Scan for the cell matching the given text and deliver its (x, y) coordinate at center. 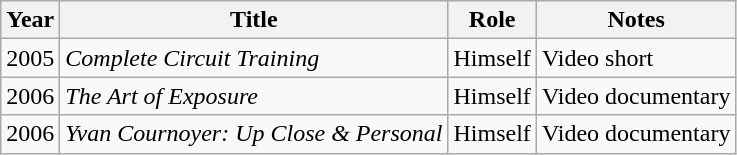
Year (30, 20)
2005 (30, 58)
Title (254, 20)
Yvan Cournoyer: Up Close & Personal (254, 134)
Complete Circuit Training (254, 58)
Notes (636, 20)
The Art of Exposure (254, 96)
Video short (636, 58)
Role (492, 20)
